Pinpoint the cell where the given text exists, returning its [X, Y] midpoint coordinate. 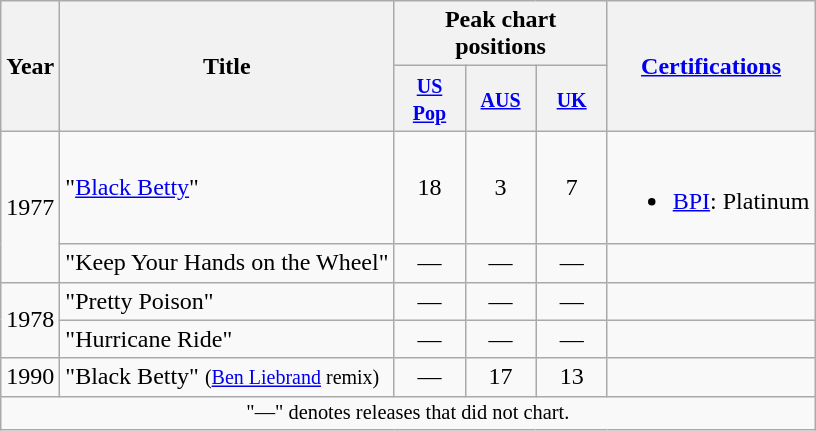
7 [572, 188]
13 [572, 377]
Title [227, 66]
1977 [30, 206]
18 [430, 188]
US Pop [430, 98]
BPI: Platinum [711, 188]
"—" denotes releases that did not chart. [408, 413]
"Hurricane Ride" [227, 339]
UK [572, 98]
Year [30, 66]
"Keep Your Hands on the Wheel" [227, 263]
AUS [500, 98]
Certifications [711, 66]
"Black Betty" (Ben Liebrand remix) [227, 377]
"Black Betty" [227, 188]
17 [500, 377]
3 [500, 188]
1978 [30, 320]
"Pretty Poison" [227, 301]
Peak chart positions [500, 34]
1990 [30, 377]
